Output the (X, Y) coordinate of the center of the cell containing the given text.  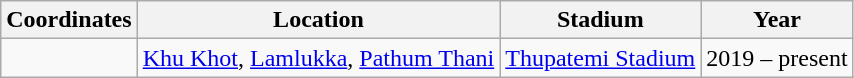
Thupatemi Stadium (600, 58)
Coordinates (69, 20)
Location (318, 20)
Khu Khot, Lamlukka, Pathum Thani (318, 58)
Year (777, 20)
Stadium (600, 20)
2019 – present (777, 58)
